Scan for the cell matching the given text and deliver its (X, Y) coordinate at center. 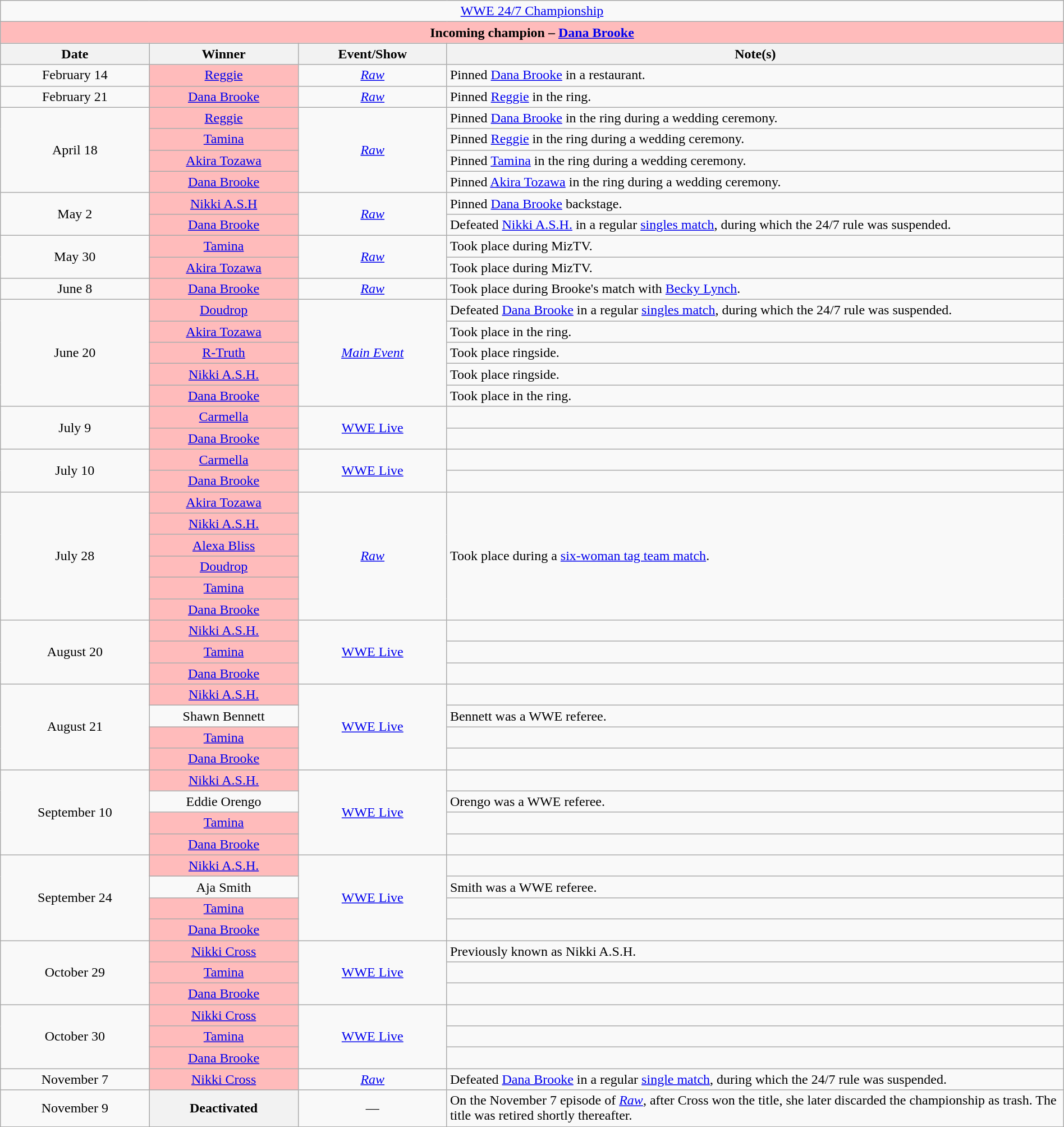
Shawn Bennett (223, 716)
Defeated Dana Brooke in a regular singles match, during which the 24/7 rule was suspended. (755, 310)
Pinned Reggie in the ring. (755, 97)
Main Event (373, 353)
February 14 (75, 75)
Alexa Bliss (223, 545)
September 10 (75, 812)
November 7 (75, 1079)
On the November 7 episode of Raw, after Cross won the title, she later discarded the championship as trash. The title was retired shortly thereafter. (755, 1108)
August 21 (75, 727)
April 18 (75, 150)
R-Truth (223, 353)
Incoming champion – Dana Brooke (532, 33)
Orengo was a WWE referee. (755, 801)
WWE 24/7 Championship (532, 11)
Took place during Brooke's match with Becky Lynch. (755, 289)
Took place during a six-woman tag team match. (755, 556)
Event/Show (373, 54)
Pinned Reggie in the ring during a wedding ceremony. (755, 139)
July 28 (75, 556)
October 29 (75, 973)
Note(s) (755, 54)
Eddie Orengo (223, 801)
Deactivated (223, 1108)
Aja Smith (223, 887)
Pinned Dana Brooke backstage. (755, 203)
September 24 (75, 897)
July 9 (75, 428)
Bennett was a WWE referee. (755, 716)
June 8 (75, 289)
May 30 (75, 256)
July 10 (75, 470)
February 21 (75, 97)
June 20 (75, 353)
Pinned Tamina in the ring during a wedding ceremony. (755, 161)
Date (75, 54)
November 9 (75, 1108)
— (373, 1108)
Previously known as Nikki A.S.H. (755, 951)
May 2 (75, 214)
Pinned Akira Tozawa in the ring during a wedding ceremony. (755, 182)
Defeated Dana Brooke in a regular single match, during which the 24/7 rule was suspended. (755, 1079)
Pinned Dana Brooke in the ring during a wedding ceremony. (755, 118)
Winner (223, 54)
Pinned Dana Brooke in a restaurant. (755, 75)
Nikki A.S.H (223, 203)
August 20 (75, 652)
October 30 (75, 1037)
Defeated Nikki A.S.H. in a regular singles match, during which the 24/7 rule was suspended. (755, 225)
Smith was a WWE referee. (755, 887)
